For the text-containing cell, return its midpoint in (x, y) coordinate format. 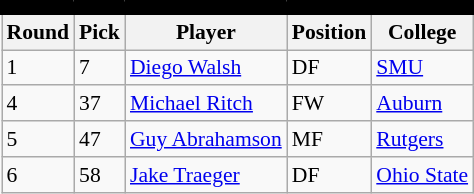
Diego Walsh (206, 68)
MF (329, 139)
58 (100, 175)
4 (38, 104)
6 (38, 175)
Ohio State (422, 175)
5 (38, 139)
Pick (100, 32)
47 (100, 139)
1 (38, 68)
Michael Ritch (206, 104)
Position (329, 32)
Jake Traeger (206, 175)
FW (329, 104)
SMU (422, 68)
Player (206, 32)
Rutgers (422, 139)
7 (100, 68)
Auburn (422, 104)
College (422, 32)
Round (38, 32)
37 (100, 104)
Guy Abrahamson (206, 139)
